Return the [X, Y] coordinate for the center point of the cell that contains the specified text.  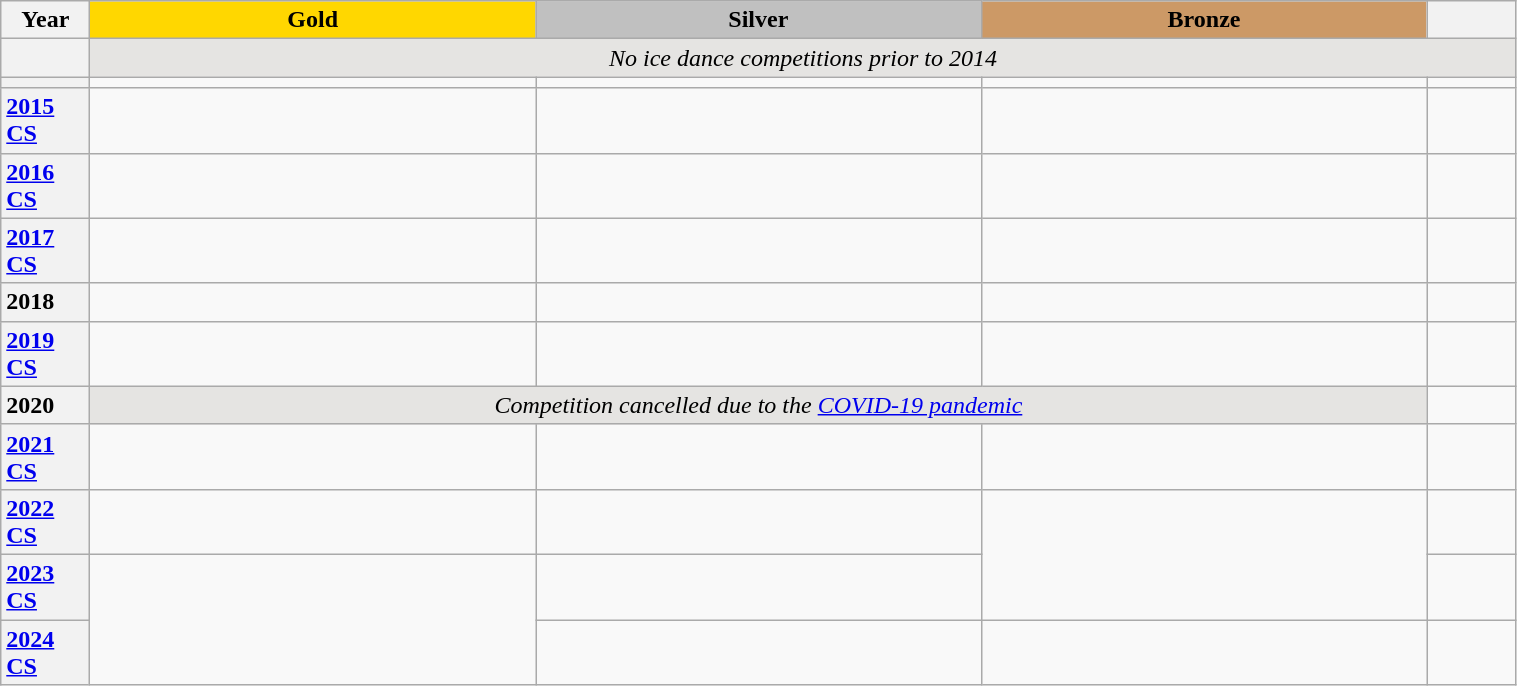
Year [46, 20]
2021 CS [46, 456]
2023 CS [46, 586]
Competition cancelled due to the COVID-19 pandemic [758, 405]
Gold [313, 20]
2019 CS [46, 354]
2018 [46, 302]
Bronze [1204, 20]
2024 CS [46, 652]
No ice dance competitions prior to 2014 [803, 58]
2017 CS [46, 250]
Silver [759, 20]
2015 CS [46, 120]
2022 CS [46, 522]
2016 CS [46, 186]
2020 [46, 405]
